Provide the (X, Y) coordinate of the cell's center where the given text is located.  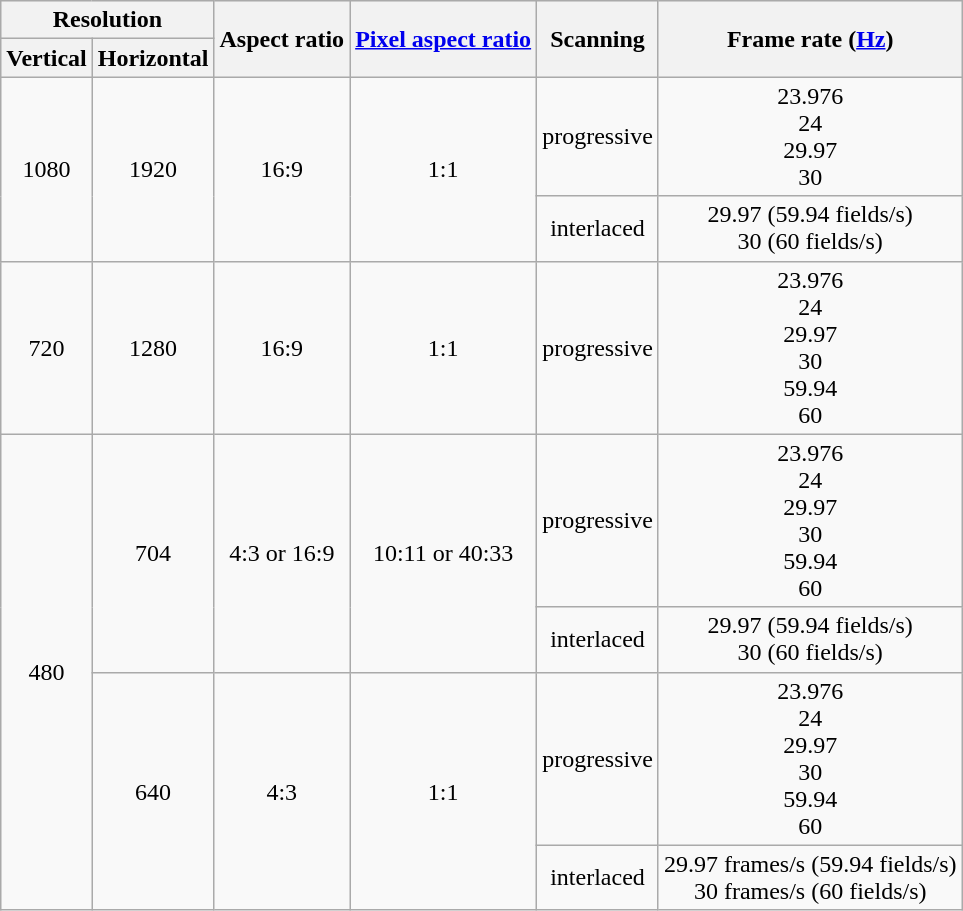
23.976 24 29.97 30 (810, 136)
Resolution (108, 20)
Horizontal (153, 58)
1280 (153, 348)
Scanning (598, 39)
Aspect ratio (282, 39)
29.97 frames/s (59.94 fields/s) 30 frames/s (60 fields/s) (810, 878)
1080 (46, 169)
640 (153, 791)
4:3 (282, 791)
720 (46, 348)
Pixel aspect ratio (444, 39)
10:11 or 40:33 (444, 553)
1920 (153, 169)
Vertical (46, 58)
704 (153, 553)
480 (46, 672)
4:3 or 16:9 (282, 553)
Frame rate (Hz) (810, 39)
